Pinpoint the cell where the given text exists, returning its (X, Y) midpoint coordinate. 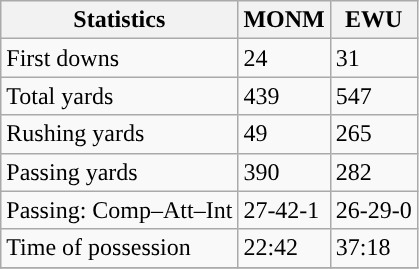
Rushing yards (120, 134)
Passing yards (120, 172)
Statistics (120, 20)
49 (284, 134)
390 (284, 172)
439 (284, 96)
282 (374, 172)
EWU (374, 20)
MONM (284, 20)
547 (374, 96)
Time of possession (120, 248)
22:42 (284, 248)
First downs (120, 58)
26-29-0 (374, 210)
Total yards (120, 96)
27-42-1 (284, 210)
31 (374, 58)
265 (374, 134)
24 (284, 58)
37:18 (374, 248)
Passing: Comp–Att–Int (120, 210)
